Pinpoint the cell where the given text exists, returning its [X, Y] midpoint coordinate. 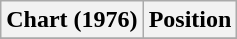
Position [190, 20]
Chart (1976) [72, 20]
